Capture the cell that displays the provided text and extract its (x, y) central coordinate. 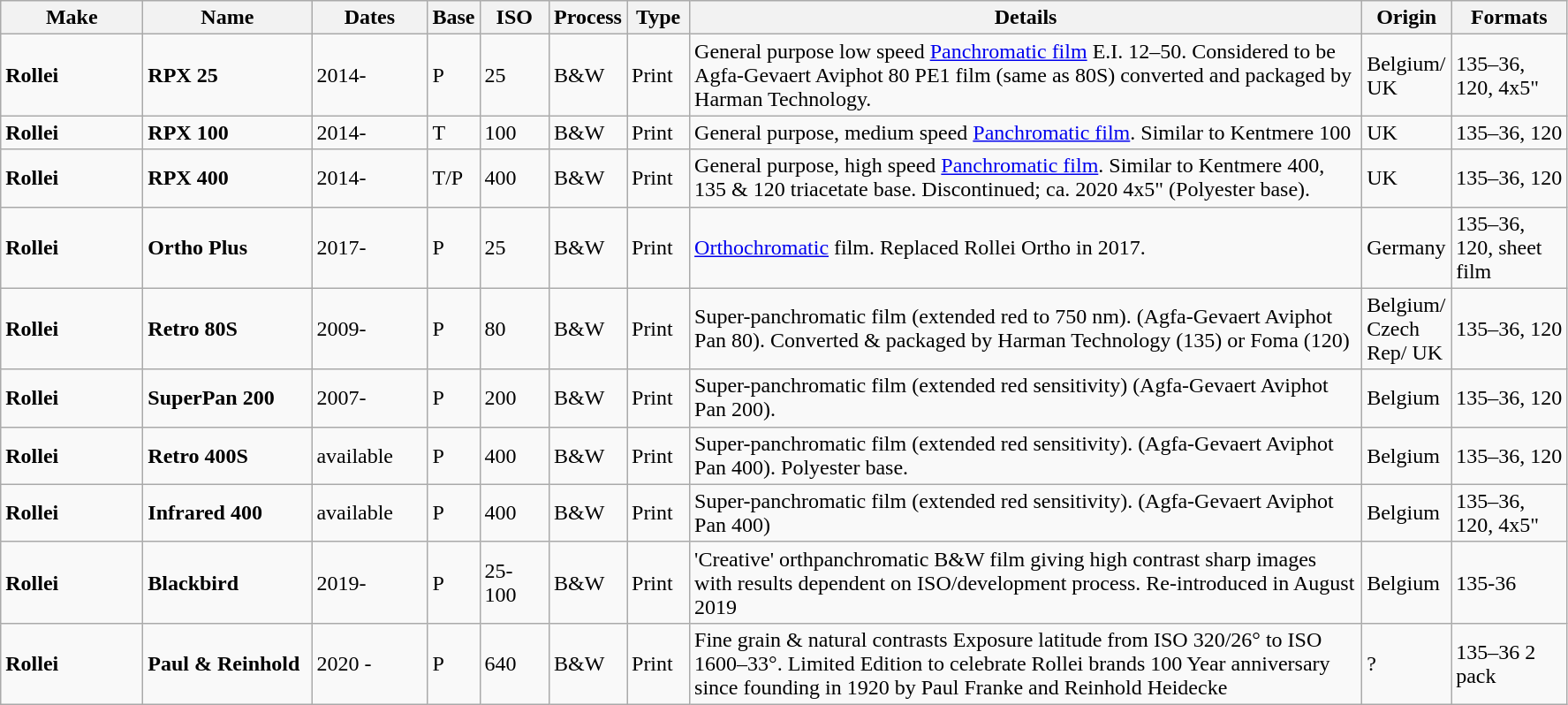
Origin (1406, 18)
Super-panchromatic film (extended red sensitivity) (Agfa-Gevaert Aviphot Pan 200). (1026, 398)
Name (228, 18)
Orthochromatic film. Replaced Rollei Ortho in 2017. (1026, 247)
Super-panchromatic film (extended red sensitivity). (Agfa-Gevaert Aviphot Pan 400) (1026, 512)
? (1406, 663)
80 (514, 329)
T/P (454, 178)
2020 - (369, 663)
Formats (1509, 18)
2009- (369, 329)
General purpose, high speed Panchromatic film. Similar to Kentmere 400, 135 & 120 triacetate base. Discontinued; ca. 2020 4x5" (Polyester base). (1026, 178)
Type (659, 18)
RPX 100 (228, 133)
Details (1026, 18)
640 (514, 663)
Blackbird (228, 582)
135–36, 120, sheet film (1509, 247)
2019- (369, 582)
Ortho Plus (228, 247)
Make (72, 18)
T (454, 133)
25-100 (514, 582)
ISO (514, 18)
135–36 2 pack (1509, 663)
SuperPan 200 (228, 398)
Super-panchromatic film (extended red to 750 nm). (Agfa-Gevaert Aviphot Pan 80). Converted & packaged by Harman Technology (135) or Foma (120) (1026, 329)
Belgium/ UK (1406, 75)
RPX 400 (228, 178)
135-36 (1509, 582)
Paul & Reinhold (228, 663)
General purpose, medium speed Panchromatic film. Similar to Kentmere 100 (1026, 133)
Process (588, 18)
100 (514, 133)
2017- (369, 247)
Super-panchromatic film (extended red sensitivity). (Agfa-Gevaert Aviphot Pan 400). Polyester base. (1026, 456)
200 (514, 398)
Belgium/ Czech Rep/ UK (1406, 329)
RPX 25 (228, 75)
2007- (369, 398)
Retro 80S (228, 329)
Infrared 400 (228, 512)
Base (454, 18)
Retro 400S (228, 456)
Dates (369, 18)
Germany (1406, 247)
